Return (x, y) of the center of cell containing provided text 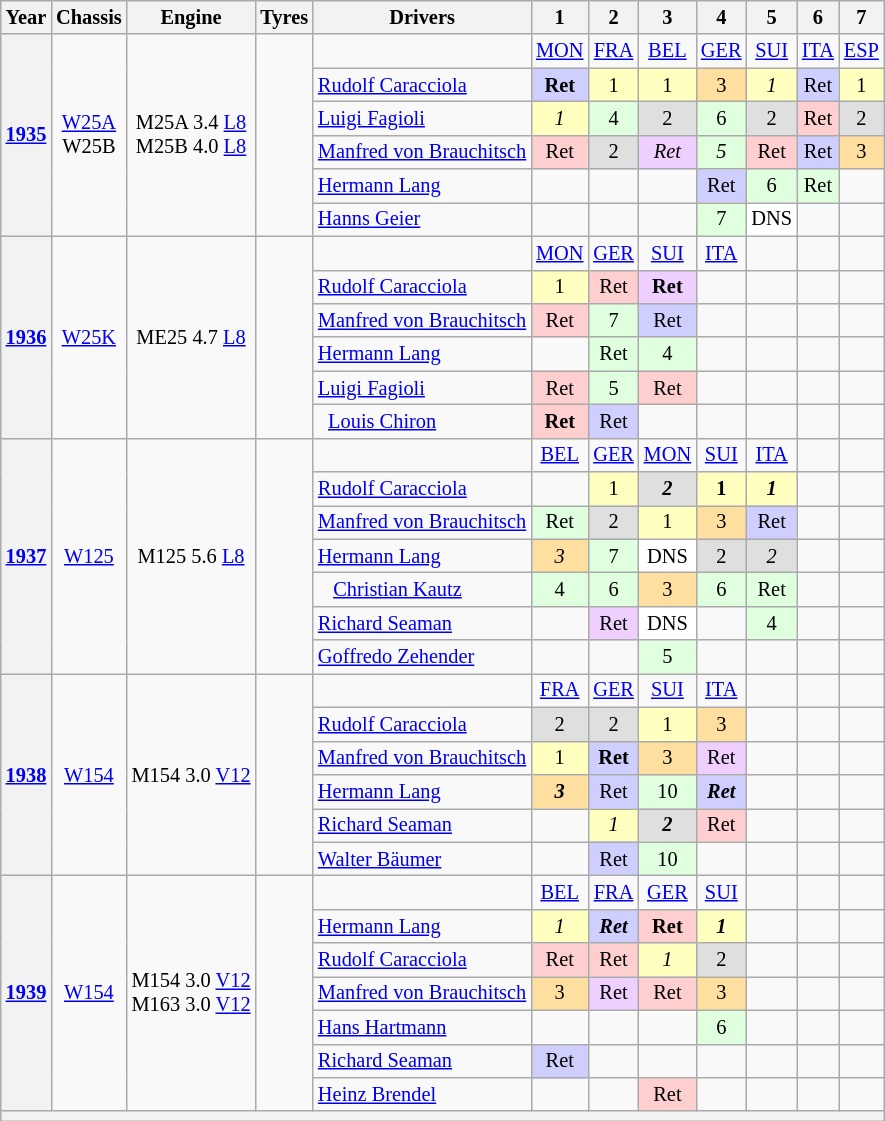
Engine (192, 17)
Christian Kautz (422, 589)
1937 (26, 556)
Walter Bäumer (422, 859)
Tyres (284, 17)
Louis Chiron (422, 421)
Year (26, 17)
M25A 3.4 L8M25B 4.0 L8 (192, 135)
Hans Hartmann (422, 1027)
M154 3.0 V12 (192, 774)
W25AW25B (88, 135)
1936 (26, 337)
Heinz Brendel (422, 1094)
W125 (88, 556)
Hanns Geier (422, 219)
1938 (26, 774)
1935 (26, 135)
Chassis (88, 17)
Drivers (422, 17)
ESP (862, 51)
M125 5.6 L8 (192, 556)
1939 (26, 993)
Goffredo Zehender (422, 657)
M154 3.0 V12M163 3.0 V12 (192, 993)
ME25 4.7 L8 (192, 337)
W25K (88, 337)
